Output the [x, y] coordinate of the center of the cell containing the given text.  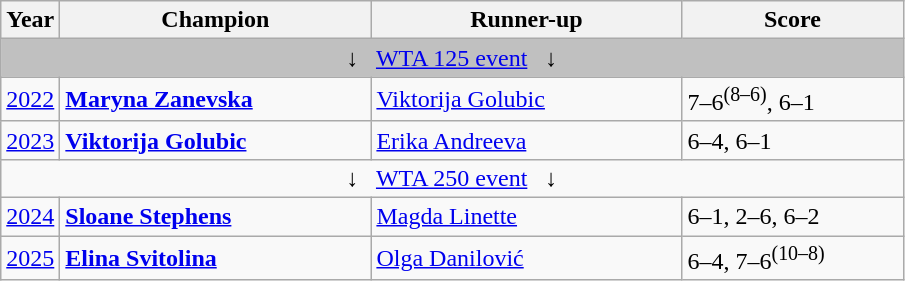
Year [30, 20]
Runner-up [526, 20]
Score [792, 20]
Sloane Stephens [216, 217]
7–6(8–6), 6–1 [792, 100]
6–1, 2–6, 6–2 [792, 217]
Magda Linette [526, 217]
6–4, 7–6(10–8) [792, 258]
Maryna Zanevska [216, 100]
Elina Svitolina [216, 258]
↓ WTA 250 event ↓ [452, 178]
2023 [30, 140]
6–4, 6–1 [792, 140]
2025 [30, 258]
2022 [30, 100]
Erika Andreeva [526, 140]
2024 [30, 217]
Champion [216, 20]
↓ WTA 125 event ↓ [452, 58]
Olga Danilović [526, 258]
